Search for the cell housing the specified text and yield its (X, Y) center coordinate. 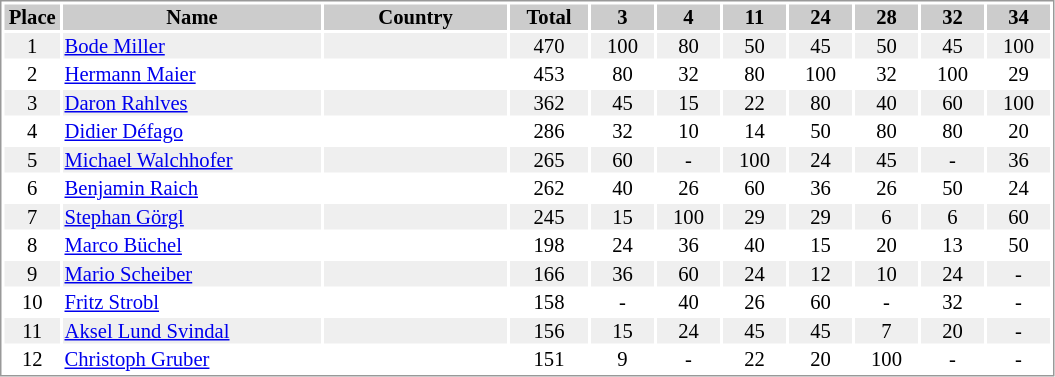
158 (549, 303)
8 (32, 245)
262 (549, 189)
2 (32, 75)
156 (549, 331)
166 (549, 274)
Mario Scheiber (192, 274)
362 (549, 103)
245 (549, 217)
Fritz Strobl (192, 303)
198 (549, 245)
Benjamin Raich (192, 189)
Christoph Gruber (192, 359)
Marco Büchel (192, 245)
Place (32, 17)
1 (32, 46)
265 (549, 160)
Michael Walchhofer (192, 160)
Bode Miller (192, 46)
286 (549, 131)
470 (549, 46)
5 (32, 160)
Country (416, 17)
Hermann Maier (192, 75)
34 (1018, 17)
14 (754, 131)
Stephan Görgl (192, 217)
Didier Défago (192, 131)
Total (549, 17)
Aksel Lund Svindal (192, 331)
13 (952, 245)
28 (886, 17)
453 (549, 75)
Daron Rahlves (192, 103)
Name (192, 17)
151 (549, 359)
